Determine the (X, Y) coordinate at the center of the cell enclosing the given text.  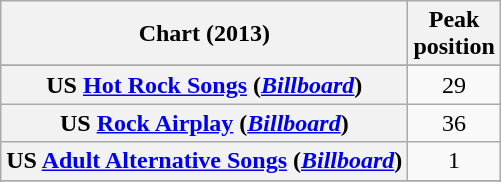
Peakposition (454, 34)
29 (454, 85)
US Hot Rock Songs (Billboard) (204, 85)
US Rock Airplay (Billboard) (204, 123)
36 (454, 123)
Chart (2013) (204, 34)
US Adult Alternative Songs (Billboard) (204, 161)
1 (454, 161)
